Find where the given text appears and provide that cell's center as (x, y) coordinate. 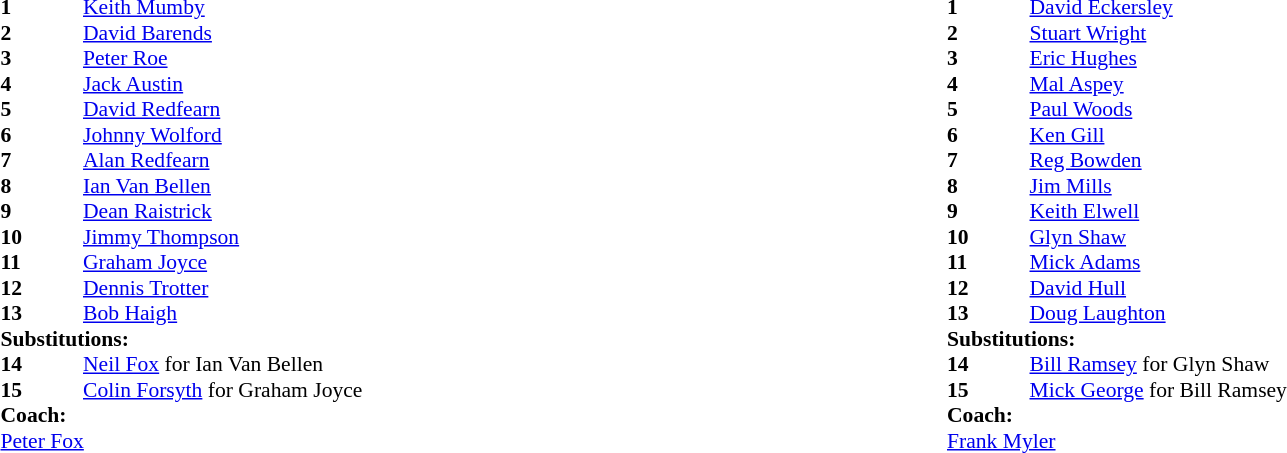
Jim Mills (1158, 186)
Bob Haigh (222, 313)
Colin Forsyth for Graham Joyce (222, 390)
Reg Bowden (1158, 161)
Ken Gill (1158, 135)
Dennis Trotter (222, 288)
Alan Redfearn (222, 161)
Eric Hughes (1158, 59)
Peter Roe (222, 59)
Mick George for Bill Ramsey (1158, 390)
Mal Aspey (1158, 84)
Neil Fox for Ian Van Bellen (222, 365)
Bill Ramsey for Glyn Shaw (1158, 365)
Mick Adams (1158, 263)
David Redfearn (222, 109)
Dean Raistrick (222, 211)
Johnny Wolford (222, 135)
Graham Joyce (222, 263)
David Barends (222, 33)
Stuart Wright (1158, 33)
Jimmy Thompson (222, 237)
David Hull (1158, 288)
Glyn Shaw (1158, 237)
Paul Woods (1158, 109)
Jack Austin (222, 84)
Ian Van Bellen (222, 186)
Keith Elwell (1158, 211)
Doug Laughton (1158, 313)
